From the cell containing the given text, extract its center point as [x, y] coordinate. 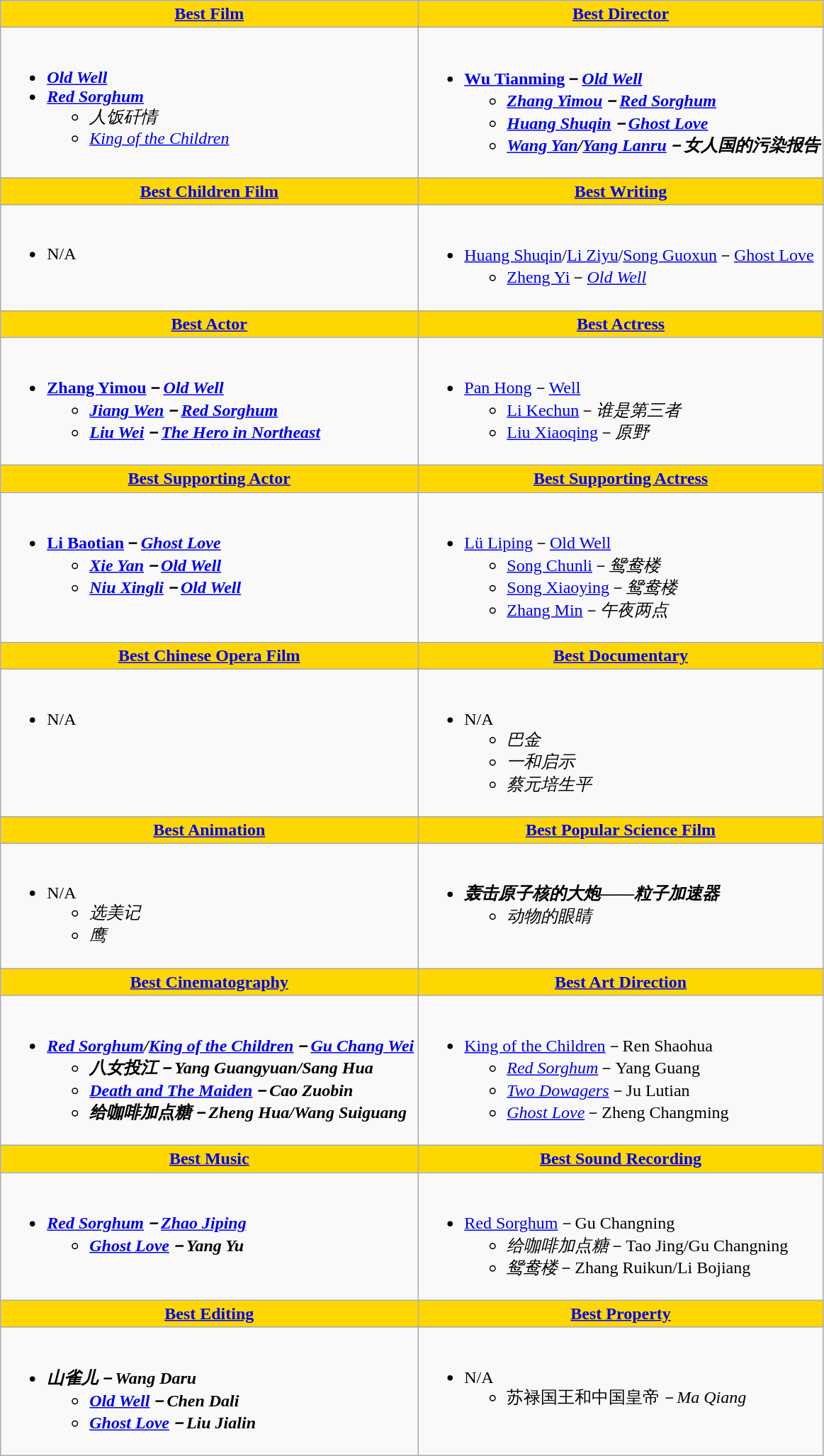
Best Supporting Actress [621, 479]
Best Actress [621, 324]
N/A选美记鹰 [210, 905]
Wu Tianming－Old WellZhang Yimou－Red SorghumHuang Shuqin－Ghost LoveWang Yan/Yang Lanru－女人国的污染报告 [621, 103]
Old WellRed Sorghum人饭矸情King of the Children [210, 103]
Best Writing [621, 191]
Red Sorghum－Zhao JipingGhost Love－Yang Yu [210, 1237]
Best Sound Recording [621, 1159]
Lü Liping－Old WellSong Chunli－鸳鸯楼Song Xiaoying－鸳鸯楼Zhang Min－午夜两点 [621, 568]
Red Sorghum/King of the Children－Gu Chang Wei八女投江－Yang Guangyuan/Sang HuaDeath and The Maiden－Cao Zuobin给咖啡加点糖－Zheng Hua/Wang Suiguang [210, 1071]
Best Chinese Opera Film [210, 656]
Li Baotian－Ghost LoveXie Yan－Old WellNiu Xingli－Old Well [210, 568]
Best Animation [210, 830]
Zhang Yimou－Old WellJiang Wen－Red SorghumLiu Wei－The Hero in Northeast [210, 401]
Best Children Film [210, 191]
Best Director [621, 14]
King of the Children－Ren ShaohuaRed Sorghum－Yang GuangTwo Dowagers－Ju LutianGhost Love－Zheng Changming [621, 1071]
Best Property [621, 1314]
轰击原子核的大炮——粒子加速器动物的眼睛 [621, 905]
Best Film [210, 14]
Best Popular Science Film [621, 830]
Best Supporting Actor [210, 479]
山雀儿－Wang DaruOld Well－Chen DaliGhost Love－Liu Jialin [210, 1392]
Red Sorghum－Gu Changning给咖啡加点糖－Tao Jing/Gu Changning鸳鸯楼－Zhang Ruikun/Li Bojiang [621, 1237]
Best Music [210, 1159]
Best Documentary [621, 656]
Best Art Direction [621, 981]
N/A苏禄国王和中国皇帝－Ma Qiang [621, 1392]
Huang Shuqin/Li Ziyu/Song Guoxun－Ghost LoveZheng Yi－Old Well [621, 258]
Best Cinematography [210, 981]
Best Editing [210, 1314]
Best Actor [210, 324]
N/A巴金一和启示蔡元培生平 [621, 743]
Pan Hong－WellLi Kechun－谁是第三者Liu Xiaoqing－原野 [621, 401]
